Output the [x, y] coordinate of the center of the cell containing the given text.  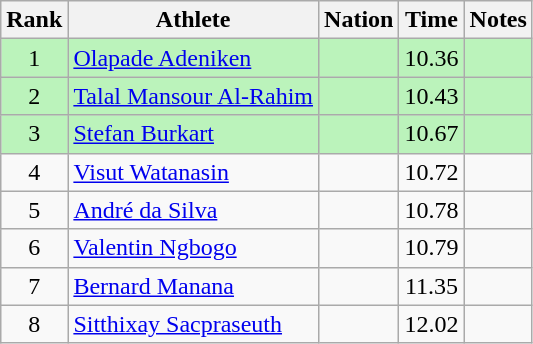
1 [34, 58]
Nation [359, 20]
10.36 [432, 58]
Valentin Ngbogo [194, 248]
4 [34, 172]
Bernard Manana [194, 286]
3 [34, 134]
8 [34, 324]
Olapade Adeniken [194, 58]
7 [34, 286]
2 [34, 96]
Notes [498, 20]
Time [432, 20]
Rank [34, 20]
10.79 [432, 248]
10.72 [432, 172]
Stefan Burkart [194, 134]
5 [34, 210]
10.78 [432, 210]
12.02 [432, 324]
Visut Watanasin [194, 172]
André da Silva [194, 210]
Athlete [194, 20]
Talal Mansour Al-Rahim [194, 96]
10.43 [432, 96]
Sitthixay Sacpraseuth [194, 324]
10.67 [432, 134]
6 [34, 248]
11.35 [432, 286]
